Search for the cell housing the specified text and yield its [X, Y] center coordinate. 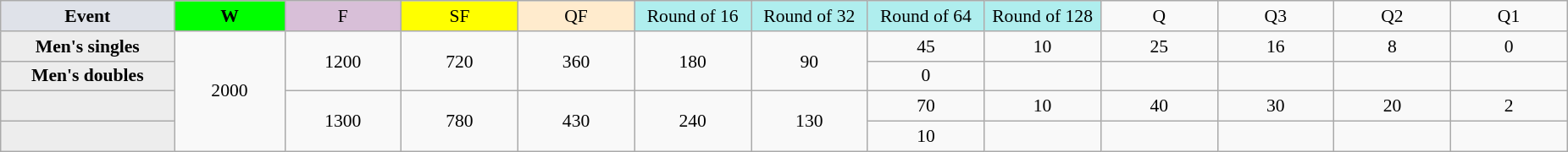
45 [926, 46]
240 [693, 122]
QF [576, 16]
Round of 128 [1043, 16]
130 [809, 122]
70 [926, 106]
90 [809, 61]
Q [1159, 16]
Round of 32 [809, 16]
Round of 16 [693, 16]
Q1 [1509, 16]
1300 [343, 122]
430 [576, 122]
Q2 [1393, 16]
Men's doubles [88, 76]
SF [460, 16]
1200 [343, 61]
8 [1393, 46]
Event [88, 16]
2000 [230, 91]
40 [1159, 106]
16 [1276, 46]
Men's singles [88, 46]
W [230, 16]
30 [1276, 106]
780 [460, 122]
2 [1509, 106]
360 [576, 61]
F [343, 16]
20 [1393, 106]
Q3 [1276, 16]
180 [693, 61]
Round of 64 [926, 16]
720 [460, 61]
25 [1159, 46]
